Provide the (X, Y) coordinate of the cell's center where the given text is located.  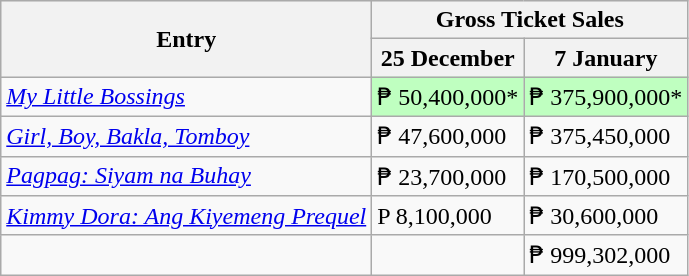
My Little Bossings (186, 97)
₱ 50,400,000* (448, 97)
P 8,100,000 (448, 216)
Kimmy Dora: Ang Kiyemeng Prequel (186, 216)
₱ 47,600,000 (448, 136)
₱ 999,302,000 (606, 255)
₱ 170,500,000 (606, 176)
25 December (448, 58)
₱ 375,900,000* (606, 97)
₱ 375,450,000 (606, 136)
Pagpag: Siyam na Buhay (186, 176)
7 January (606, 58)
₱ 30,600,000 (606, 216)
₱ 23,700,000 (448, 176)
Entry (186, 39)
Gross Ticket Sales (530, 20)
Girl, Boy, Bakla, Tomboy (186, 136)
